Return (x, y) of the center of cell containing provided text 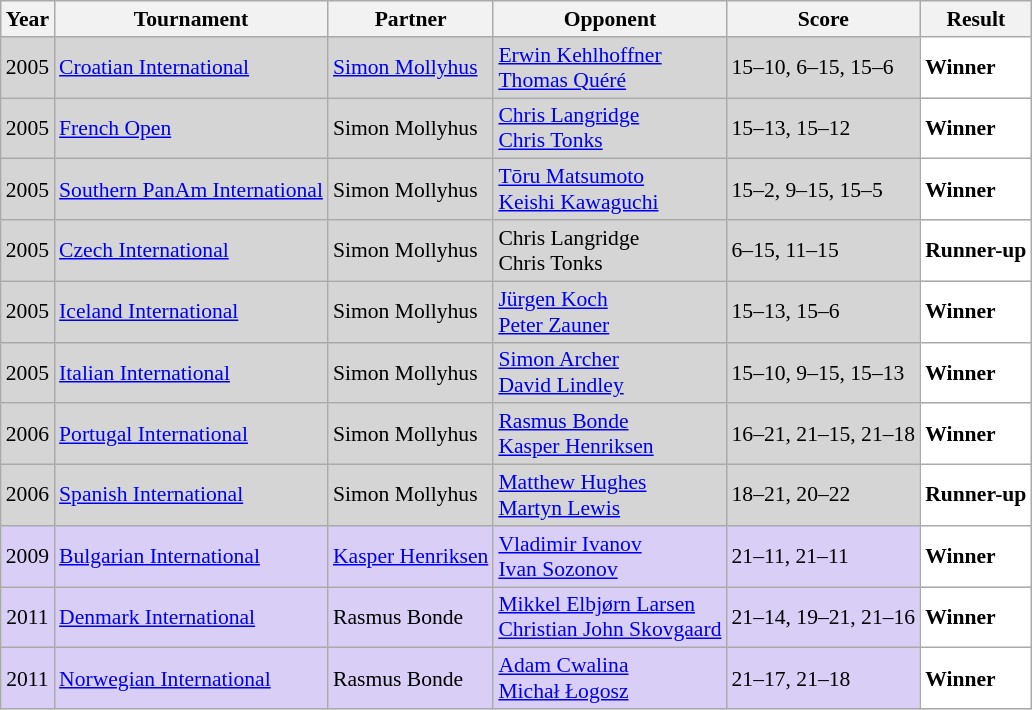
21–14, 19–21, 21–16 (824, 618)
Portugal International (191, 434)
Jürgen Koch Peter Zauner (610, 312)
Southern PanAm International (191, 190)
15–10, 6–15, 15–6 (824, 68)
15–13, 15–12 (824, 128)
Erwin Kehlhoffner Thomas Quéré (610, 68)
21–11, 21–11 (824, 556)
Simon Archer David Lindley (610, 372)
15–10, 9–15, 15–13 (824, 372)
Iceland International (191, 312)
Norwegian International (191, 678)
Rasmus Bonde Kasper Henriksen (610, 434)
Kasper Henriksen (410, 556)
Partner (410, 19)
21–17, 21–18 (824, 678)
Tōru Matsumoto Keishi Kawaguchi (610, 190)
Vladimir Ivanov Ivan Sozonov (610, 556)
Tournament (191, 19)
Croatian International (191, 68)
Matthew Hughes Martyn Lewis (610, 496)
Adam Cwalina Michał Łogosz (610, 678)
15–2, 9–15, 15–5 (824, 190)
Spanish International (191, 496)
Year (28, 19)
Bulgarian International (191, 556)
16–21, 21–15, 21–18 (824, 434)
Result (976, 19)
18–21, 20–22 (824, 496)
Mikkel Elbjørn Larsen Christian John Skovgaard (610, 618)
Opponent (610, 19)
Denmark International (191, 618)
15–13, 15–6 (824, 312)
French Open (191, 128)
2009 (28, 556)
Score (824, 19)
6–15, 11–15 (824, 250)
Czech International (191, 250)
Italian International (191, 372)
